Determine the [X, Y] coordinate at the center of the cell enclosing the given text.  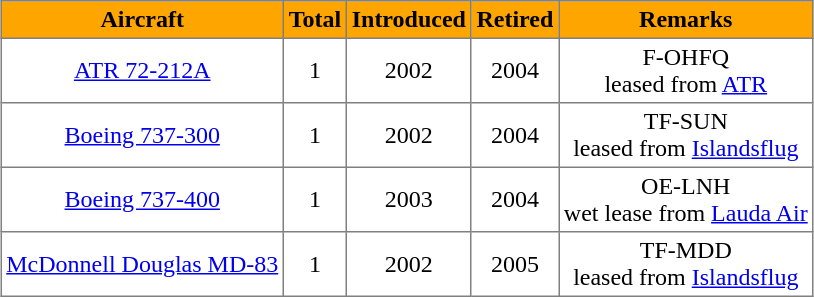
F-OHFQleased from ATR [686, 70]
2003 [408, 199]
Remarks [686, 20]
Retired [514, 20]
TF-SUNleased from Islandsflug [686, 135]
ATR 72-212A [142, 70]
Boeing 737-400 [142, 199]
2005 [514, 264]
Total [314, 20]
TF-MDDleased from Islandsflug [686, 264]
Introduced [408, 20]
OE-LNHwet lease from Lauda Air [686, 199]
Aircraft [142, 20]
McDonnell Douglas MD-83 [142, 264]
Boeing 737-300 [142, 135]
